Return (x, y) of the center of cell containing provided text 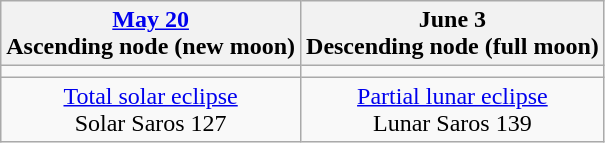
Total solar eclipseSolar Saros 127 (151, 110)
Partial lunar eclipseLunar Saros 139 (453, 110)
June 3Descending node (full moon) (453, 34)
May 20Ascending node (new moon) (151, 34)
